From the cell containing the given text, extract its center point as [X, Y] coordinate. 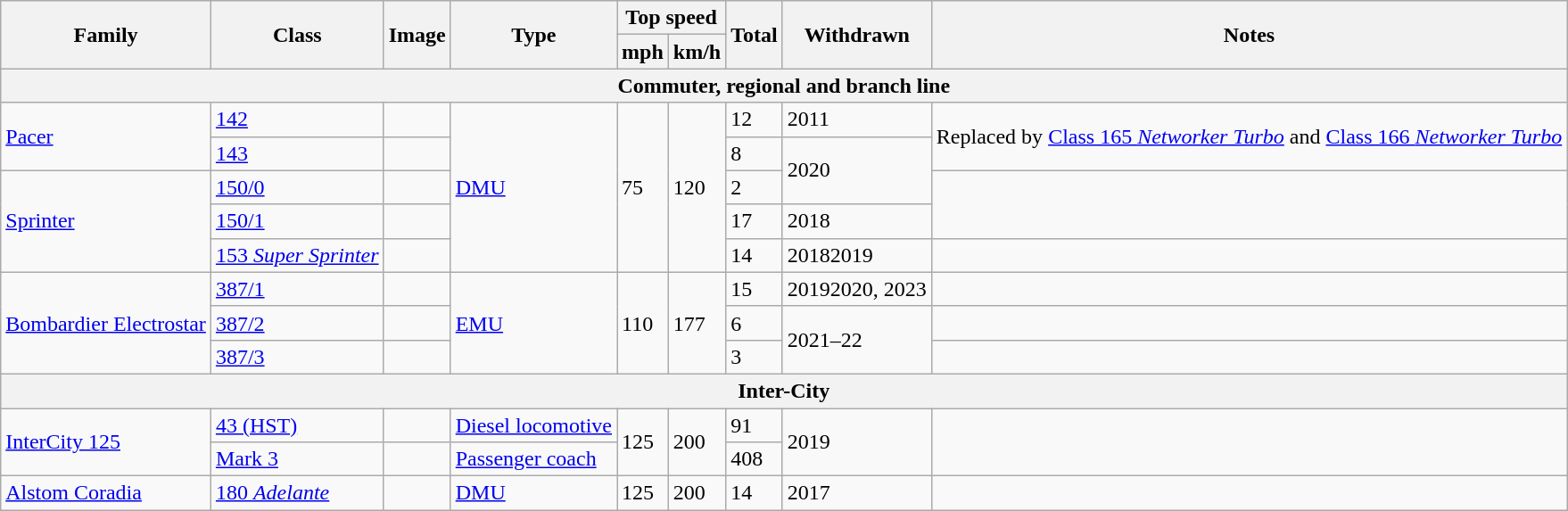
387/3 [297, 357]
km/h [697, 52]
Withdrawn [856, 35]
Notes [1249, 35]
2011 [856, 120]
387/2 [297, 323]
8 [755, 153]
20192020, 2023 [856, 289]
Image [417, 35]
150/1 [297, 221]
2017 [856, 493]
2021–22 [856, 340]
Type [533, 35]
177 [697, 323]
Class [297, 35]
Replaced by Class 165 Networker Turbo and Class 166 Networker Turbo [1249, 136]
2 [755, 187]
20182019 [856, 255]
Inter-City [784, 391]
Top speed [672, 18]
Family [106, 35]
110 [643, 323]
91 [755, 425]
150/0 [297, 187]
InterCity 125 [106, 442]
EMU [533, 323]
2020 [856, 170]
Alstom Coradia [106, 493]
153 Super Sprinter [297, 255]
2019 [856, 442]
408 [755, 459]
180 Adelante [297, 493]
17 [755, 221]
6 [755, 323]
43 (HST) [297, 425]
Bombardier Electrostar [106, 323]
Diesel locomotive [533, 425]
2018 [856, 221]
Sprinter [106, 221]
Total [755, 35]
Passenger coach [533, 459]
12 [755, 120]
Commuter, regional and branch line [784, 86]
3 [755, 357]
Mark 3 [297, 459]
75 [643, 187]
142 [297, 120]
120 [697, 187]
15 [755, 289]
387/1 [297, 289]
143 [297, 153]
Pacer [106, 136]
mph [643, 52]
